From the cell containing the given text, extract its center point as (X, Y) coordinate. 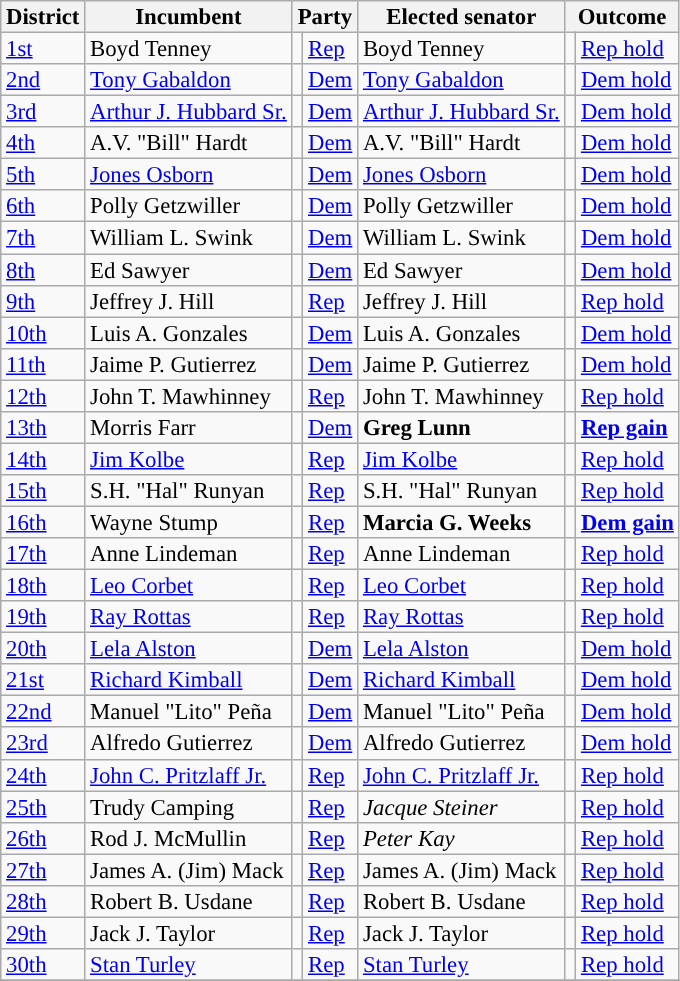
21st (43, 680)
24th (43, 775)
Elected senator (462, 17)
9th (43, 301)
13th (43, 428)
Greg Lunn (462, 428)
10th (43, 333)
27th (43, 870)
5th (43, 175)
1st (43, 49)
8th (43, 270)
23rd (43, 744)
Rod J. McMullin (188, 838)
Peter Kay (462, 838)
25th (43, 807)
20th (43, 649)
16th (43, 522)
19th (43, 617)
Dem gain (628, 522)
Jacque Steiner (462, 807)
Wayne Stump (188, 522)
Incumbent (188, 17)
4th (43, 143)
14th (43, 459)
22nd (43, 712)
26th (43, 838)
Party (324, 17)
Trudy Camping (188, 807)
18th (43, 586)
6th (43, 206)
Rep gain (628, 428)
7th (43, 238)
Morris Farr (188, 428)
15th (43, 491)
District (43, 17)
28th (43, 902)
30th (43, 965)
12th (43, 396)
Outcome (622, 17)
Marcia G. Weeks (462, 522)
29th (43, 933)
11th (43, 364)
3rd (43, 112)
17th (43, 554)
2nd (43, 80)
